For the text-containing cell, return its midpoint in (X, Y) coordinate format. 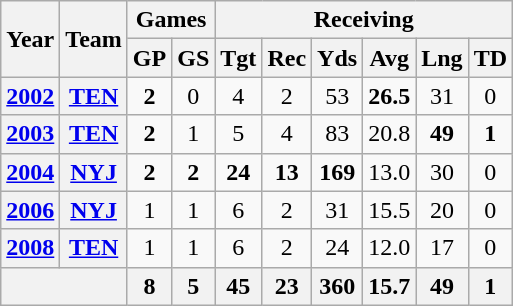
TD (490, 58)
53 (338, 96)
Year (30, 39)
13 (287, 172)
2002 (30, 96)
Team (94, 39)
GP (149, 58)
17 (442, 248)
GS (194, 58)
20.8 (390, 134)
Tgt (238, 58)
169 (338, 172)
Games (170, 20)
15.7 (390, 286)
45 (238, 286)
13.0 (390, 172)
23 (287, 286)
20 (442, 210)
2003 (30, 134)
26.5 (390, 96)
360 (338, 286)
2008 (30, 248)
15.5 (390, 210)
12.0 (390, 248)
Lng (442, 58)
83 (338, 134)
2004 (30, 172)
8 (149, 286)
Rec (287, 58)
Yds (338, 58)
2006 (30, 210)
Avg (390, 58)
Receiving (364, 20)
30 (442, 172)
